Search for the cell housing the specified text and yield its [x, y] center coordinate. 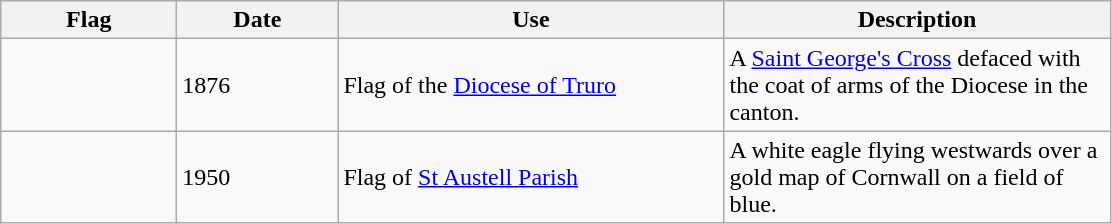
Flag of the Diocese of Truro [531, 85]
Description [917, 20]
Date [258, 20]
A Saint George's Cross defaced with the coat of arms of the Diocese in the canton. [917, 85]
A white eagle flying westwards over a gold map of Cornwall on a field of blue. [917, 177]
1876 [258, 85]
Flag [89, 20]
Use [531, 20]
1950 [258, 177]
Flag of St Austell Parish [531, 177]
